For the text-containing cell, return its midpoint in (X, Y) coordinate format. 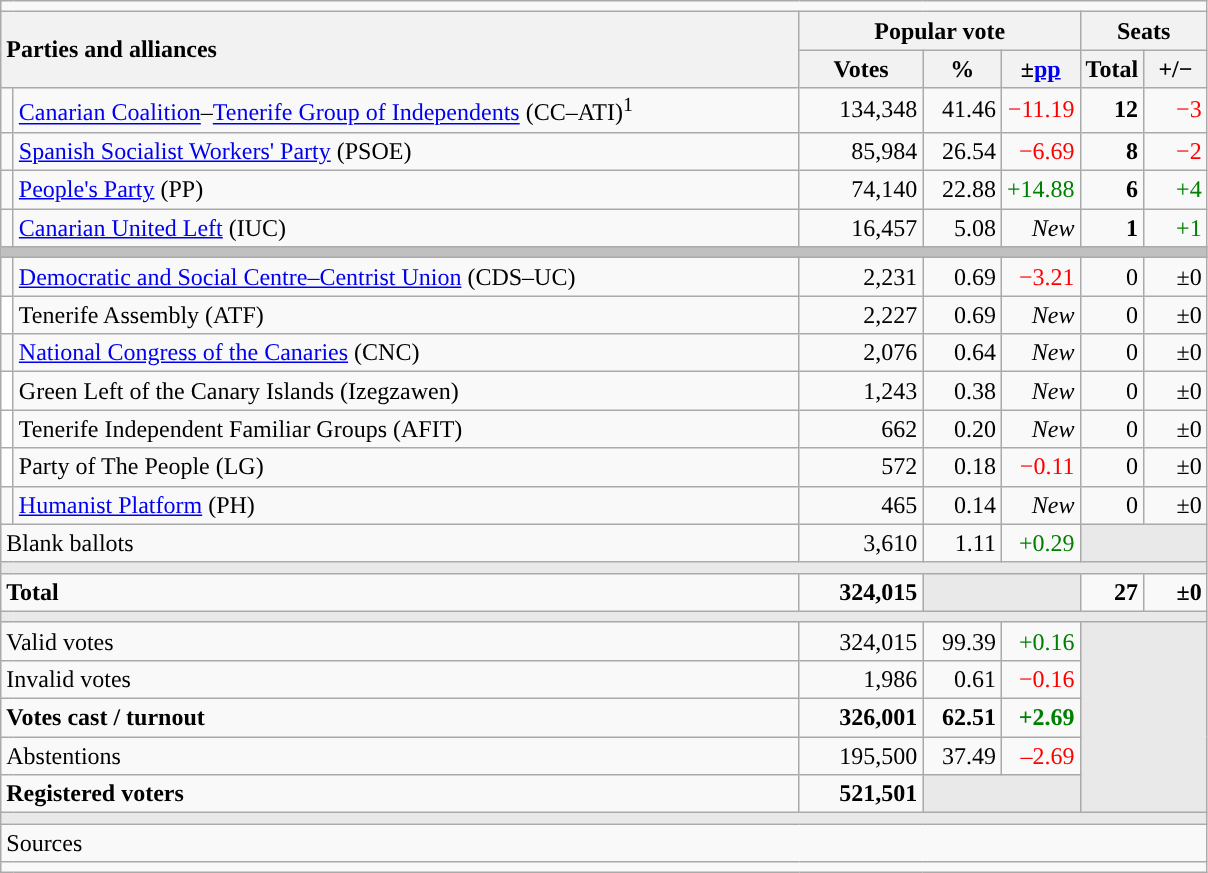
134,348 (861, 110)
+0.29 (1040, 543)
Blank ballots (400, 543)
Green Left of the Canary Islands (Izegzawen) (406, 391)
Abstentions (400, 756)
±pp (1040, 69)
662 (861, 429)
Votes cast / turnout (400, 718)
−2 (1176, 151)
2,227 (861, 315)
22.88 (962, 190)
Party of The People (LG) (406, 467)
26.54 (962, 151)
People's Party (PP) (406, 190)
6 (1112, 190)
Parties and alliances (400, 50)
−0.16 (1040, 679)
Seats (1144, 31)
Canarian United Left (IUC) (406, 228)
2,076 (861, 353)
1,986 (861, 679)
Humanist Platform (PH) (406, 505)
27 (1112, 592)
16,457 (861, 228)
Tenerife Assembly (ATF) (406, 315)
+14.88 (1040, 190)
0.38 (962, 391)
0.20 (962, 429)
−6.69 (1040, 151)
Valid votes (400, 641)
0.64 (962, 353)
−3.21 (1040, 277)
−11.19 (1040, 110)
−0.11 (1040, 467)
+2.69 (1040, 718)
–2.69 (1040, 756)
41.46 (962, 110)
99.39 (962, 641)
Invalid votes (400, 679)
+0.16 (1040, 641)
1,243 (861, 391)
Spanish Socialist Workers' Party (PSOE) (406, 151)
National Congress of the Canaries (CNC) (406, 353)
572 (861, 467)
+/− (1176, 69)
521,501 (861, 794)
+4 (1176, 190)
326,001 (861, 718)
Canarian Coalition–Tenerife Group of Independents (CC–ATI)1 (406, 110)
Sources (604, 843)
1.11 (962, 543)
% (962, 69)
12 (1112, 110)
85,984 (861, 151)
Democratic and Social Centre–Centrist Union (CDS–UC) (406, 277)
62.51 (962, 718)
8 (1112, 151)
5.08 (962, 228)
2,231 (861, 277)
37.49 (962, 756)
0.18 (962, 467)
1 (1112, 228)
465 (861, 505)
Registered voters (400, 794)
−3 (1176, 110)
Votes (861, 69)
3,610 (861, 543)
195,500 (861, 756)
Tenerife Independent Familiar Groups (AFIT) (406, 429)
0.61 (962, 679)
0.14 (962, 505)
Popular vote (940, 31)
74,140 (861, 190)
+1 (1176, 228)
